Detect which cell encompasses the target text, then output its (x, y) center coordinate. 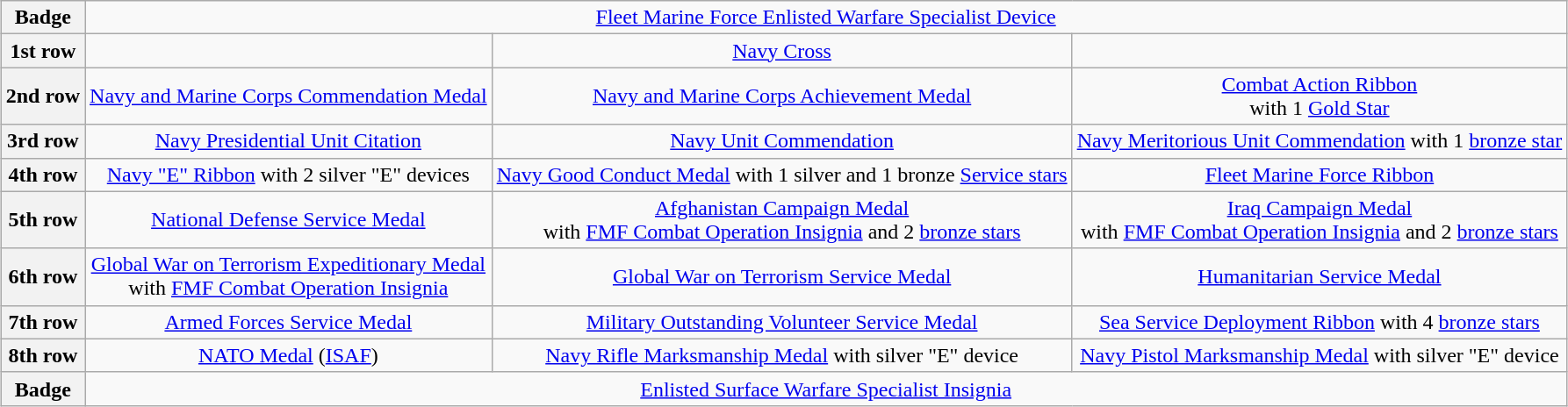
Global War on Terrorism Service Medal (781, 277)
Navy Presidential Unit Citation (289, 141)
8th row (42, 355)
Fleet Marine Force Enlisted Warfare Specialist Device (826, 18)
Global War on Terrorism Expeditionary Medal with FMF Combat Operation Insignia (289, 277)
Sea Service Deployment Ribbon with 4 bronze stars (1320, 322)
4th row (42, 175)
NATO Medal (ISAF) (289, 355)
Humanitarian Service Medal (1320, 277)
Combat Action Ribbon with 1 Gold Star (1320, 96)
2nd row (42, 96)
5th row (42, 219)
Enlisted Surface Warfare Specialist Insignia (826, 389)
Military Outstanding Volunteer Service Medal (781, 322)
Fleet Marine Force Ribbon (1320, 175)
Navy Cross (781, 51)
Navy Good Conduct Medal with 1 silver and 1 bronze Service stars (781, 175)
National Defense Service Medal (289, 219)
7th row (42, 322)
Navy and Marine Corps Achievement Medal (781, 96)
Navy Rifle Marksmanship Medal with silver "E" device (781, 355)
Afghanistan Campaign Medal with FMF Combat Operation Insignia and 2 bronze stars (781, 219)
Navy Meritorious Unit Commendation with 1 bronze star (1320, 141)
6th row (42, 277)
Navy and Marine Corps Commendation Medal (289, 96)
Armed Forces Service Medal (289, 322)
Navy "E" Ribbon with 2 silver "E" devices (289, 175)
Navy Unit Commendation (781, 141)
Navy Pistol Marksmanship Medal with silver "E" device (1320, 355)
3rd row (42, 141)
1st row (42, 51)
Iraq Campaign Medal with FMF Combat Operation Insignia and 2 bronze stars (1320, 219)
